Pinpoint the cell where the given text exists, returning its [x, y] midpoint coordinate. 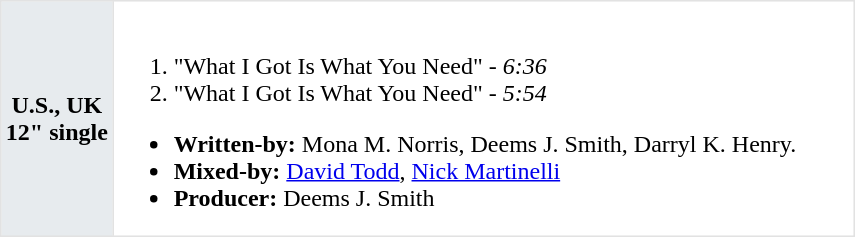
U.S., UK 12" single [57, 119]
